Locate the cell with the specified text and output its (x, y) center coordinate. 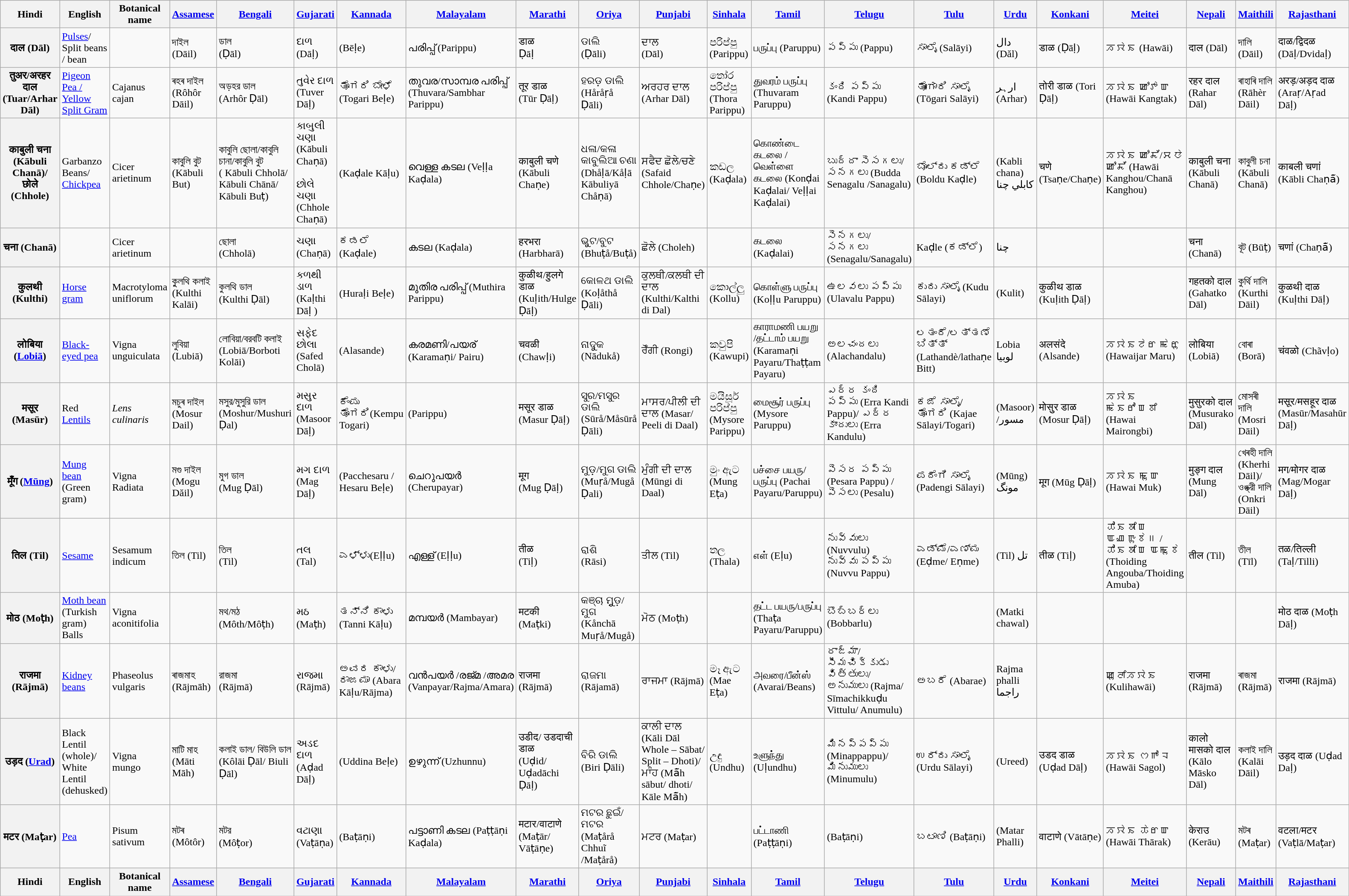
દાળ(Dāḷ) (315, 48)
मोसुुर डाळ (Mosur Ḍāḷ) (1070, 413)
ચણા (Chaṇā) (315, 247)
කවුපි (Kawupi) (729, 350)
मटर (Maṭar) (30, 836)
കരമണി/പയര് (Karamaṇi/ Pairu) (461, 350)
মচুৰ দাইল(Mosur Dail) (193, 413)
বূট (Būṭ) (1256, 247)
బొబ్బర్లు (Bobbarlu) (869, 618)
கொண்டை கடலை / வெள்ளை கடலை (Konḍai Kaḍalai/ Veḷḷai Kaḍalai) (788, 173)
(Kaḍale Kāḷu) (371, 173)
मसूर (Masūr) (30, 413)
Vigna Radiata (140, 482)
ಅವರ ಕಾಳು/ರಾಜಮಾ (Abara Kāḷu/Rājma) (371, 681)
ꯍꯋꯥꯏ ꯀꯪꯘꯧ/ꯆꯅꯥ ꯀꯪꯘꯧ (Hawāi Kanghou/Chanā Kanghou) (1145, 173)
ꯊꯣꯏꯗꯤꯡ ꯑꯉꯒꯨꯕꯥ꯫ / ꯊꯣꯏꯗꯤꯡ ꯑꯃꯨꯕꯥ (Thoiding Angouba/Thoiding Amuba) (1145, 555)
ಉರ್ದು ಸಾಲೈ (Urdu Sālayi) (954, 761)
দাইল(Dāil) (193, 48)
ಬೊಲ್ದು ಕಡ್ಲೆ (Boldu Kaḍle) (954, 173)
કાબુલી ચણા(Kābuli Chaṇā)છોલે ચણા(Chhole Chaṇā) (315, 173)
എള്ള് (Eḷḷu) (461, 555)
কলাই দালি (Kalāi Dāil) (1256, 761)
Vigna unguiculata (140, 350)
ଧଳା/କଳା କାବୁଲିଆ ଚଣା(Dhåḷā/Kåḷā Kābuliyā Chåṇā) (609, 173)
ತೋಗಾರಿ ಸಾಲೈ (Tōgari Salāyi) (954, 93)
Pisum sativum (140, 836)
ৰাজমাহ(Rājmāh) (193, 681)
କୋଳଥ ଡାଲି (Koḷåthå Ḍāli) (609, 293)
સફેદ છોલા (Safed Cholā) (315, 350)
उडद डाळ (Uḍad Dāḷ) (1070, 761)
సెనగలు/సనగలు (Senagalu/Sanagalu) (869, 247)
Red Lentils (85, 413)
ಎಡ್ಮೆ/ಎಣ್ಮ (Eḍme/ Eṇme) (954, 555)
রাজমা(Rājmā) (255, 681)
ਮੁੰੰਗੀ ਦੀ ਦਾਲ (Mūngi di Daal) (673, 482)
ରାଶି(Rāsi) (609, 555)
तिल (Til) (30, 555)
तूर डाळ(Tūr Ḍāḷ) (548, 93)
ৰহৰ দাইল(Rôhôr Dāil) (193, 93)
Black-eyed pea (85, 350)
പരിപ്പ് (Parippu) (461, 48)
તુવેર દાળ (Tuver Dāḷ) (315, 93)
Kidney beans (85, 681)
हरभरा (Harbharā) (548, 247)
ਰੋਁਗੀ (Rongi) (673, 350)
अरड़/अड़द दाळ (Araṛ/Aṛad Dāḷ) (1312, 93)
උඳු (Undhu) (729, 761)
Garbanzo Beans/ Chickpea (85, 173)
(Kulit) (1015, 293)
उड़द (Urad) (30, 761)
मुङ्ग दाल (Mung Dāl) (1211, 482)
ਮਾਸਰ/ਪੀਲੀ ਦੀ ਦਾਲ (Masar/ Peeli di Daal) (673, 413)
ਅਰਹਰ ਦਾਲ (Arhar Dāl) (673, 93)
ಲತಂದೆ/ಲತ್ತಣೆ ಬಿತ್ತ್ (Lathandè/lathaṇe Bitt) (954, 350)
ꯍꯋꯥꯏ ꯃꯨꯛ (Hawai Muk) (1145, 482)
(Til) تل (1015, 555)
කඩල (Kaḍala) (729, 173)
মোসৰী দালি (Mosri Dāil) (1256, 413)
വൻപയർ /രജ്മ /അമര (Vanpayar/Rajma/Amara) (461, 681)
ಕೆಂಪು ತೊಗರಿ(Kempu Togari) (371, 413)
ಎಳ್ಳು(Eḷḷu) (371, 555)
મસુર દાળ (Masoor Dāḷ) (315, 413)
మినప్పప్పు (Minappappu)/ మినుములు (Minumulu) (869, 761)
(Kabli chana) كابلي چنا (1015, 173)
Kaḍle (ಕಡ್ಲೆ) (954, 247)
વટાણા(Vaṭāṇa) (315, 836)
गहतको दाल (Gahatko Dāl) (1211, 293)
मोठ दाळ (Moṭh Dāḷ) (1312, 618)
ചെറുപയർ (Cherupayar) (461, 482)
মগু দাইল(Mogu Dăil) (193, 482)
(Parippu) (461, 413)
কুুলথি কলাই (Kulthi Kalāi) (193, 293)
Pigeon Pea / Yellow Split Gram (85, 93)
डाळḌāḷ (548, 48)
ꯍꯋꯥꯏꯖꯥꯔ ꯃꯥꯔꯨ (Hawaijar Maru) (1145, 350)
মটৰ(Môtôr) (193, 836)
ꯀꯨꯂꯤꯍꯋꯥꯏ (Kulihawāi) (1145, 681)
Sesame (85, 555)
कुळीथ/हुलगे डाळ (Kuḷith/Hulge Ḍāḷ) (548, 293)
ꯍꯋꯥꯏ ꯀꯪꯇꯥꯛ (Hawāi Kangtak) (1145, 93)
ছোলা(Chholā) (255, 247)
துவரம் பருப்பு (Thuvaram Paruppu) (788, 93)
පරිප්පු (Parippu) (729, 48)
তিল(Til) (255, 555)
ନାଦୁୁକ(Nādukå) (609, 350)
तील (Til) (1211, 555)
Horse gram (85, 293)
బుద్దా సెసగలు/సనగలు (Budda Senagalu /Sanagalu) (869, 173)
പട്ടാണി കടല (Paṭṭāṇi Kaḍala) (461, 836)
Vigna aconitifolia (140, 618)
(Alasande) (371, 350)
ತನ್ನಿ ಕಾಳು (Tanni Kāḷu) (371, 618)
(Pacchesaru / Hesaru Beḷe) (371, 482)
चवळी(Chawḷi) (548, 350)
ডাল(Ḍāl) (255, 48)
මයිසූර් පරිප්පු (Mysore Parippu) (729, 413)
Phaseolus vulgaris (140, 681)
چنا (1015, 247)
තෝර පරිප්පු (Thora Parippu) (729, 93)
ବିରି ଡାଲି(Biri Ḍāli) (609, 761)
ارہر (Arhar) (1015, 93)
(Ureed) (1015, 761)
उडीद/ उडदाची डाळ(Uḍid/ Uḍadāchi Ḍāḷ) (548, 761)
ꯍꯋꯥꯏ ꯃꯥꯏꯔꯣꯡꯕꯤ (Hawai Mairongbi) (1145, 413)
Sesamum indicum (140, 555)
तोरी डाळ (Tori Ḍāḷ) (1070, 93)
वाटाणे (Vātāṇe) (1070, 836)
মথ/মঠ (Môth/Môṭh) (255, 618)
(Mūng) مونگ (1015, 482)
काबुली चना (Kābuli Chanā)/छोले (Chhole) (30, 173)
राजमा(Rājmā) (548, 681)
Mung bean (Green gram) (85, 482)
Pulses/ Split beans / bean (85, 48)
ಕುದು ಸಾಲೈ (Kudu Sālayi) (954, 293)
कालो मासको दाल (Kālo Māsko Dāl) (1211, 761)
उड़द दाळ (Uḍad Daḷ) (1312, 761)
മമ്പയർ (Mambayar) (461, 618)
பருப்பு (Paruppu) (788, 48)
अलसंदे (Alsande) (1070, 350)
Vigna mungo (140, 761)
ହରଡ଼ ଡାଲି(Håråṛå Ḍāli) (609, 93)
ഉഴുന്ന് (Uzhunnu) (461, 761)
ਤੀਲ (Til) (673, 555)
ತೊಗರಿ ಬೇಳೆ (Togari Beḷe) (371, 93)
Rajma phalli راجما (1015, 681)
ਦਾਲ(Dāl) (673, 48)
எள் (Eḷu) (788, 555)
कुळीथ डाळ (Kuḷith Ḍāḷ) (1070, 293)
Lobia لوبیا (1015, 350)
কুলথি ডাল(Kulthi Ḍāl) (255, 293)
रहर दाल (Rahar Dāl) (1211, 93)
কাবুলী চনা (Kābuli Chanā) (1256, 173)
పప్పు (Pappu) (869, 48)
ਮਟਰ (Maṭar) (673, 836)
Moth bean (Turkish gram) Balls (85, 618)
ଭୁୁଟ/ବୁଟ (Bhuṭå/Buṭå) (609, 247)
கொள்ளு பருப்பு (Koḷḷu Paruppu) (788, 293)
काबली चणां (Kābli Chaṇā̃) (1312, 173)
ৰাহাৰি দালি(Rāhèr Dāil) (1256, 93)
ਕੁਲਥੀ/ਕਲਥੀ ਦੀ ਦਾਲ (Kulthi/Kalthi di Dal) (673, 293)
పెసర పప్పు (Pesara Pappu) /పెసలు (Pesalu) (869, 482)
මුං ඇට (Mung Eṭa) (729, 482)
મગ દાળ(Mag Dāḷ) (315, 482)
ਸਫੈਦ ਛੋਲੇ/ਚਣੇ (Safaid Chhole/Chaṇe) (673, 173)
মসুর/মুসুরি ডাল (Moshur/Mushuri Ḍal) (255, 413)
ಕಜೆ ಸಾಲೈ/ತೊಗರಿ (Kajae Sālayi/Togari) (954, 413)
লোবিয়া/বরবটি কলাই (Lobiā/Borboti Kolāi) (255, 350)
തുവര/സാമ്പര പരിപ്പ് (Thuvara/Sambhar Parippu) (461, 93)
কুৰ্থি দালি (Kurthi Dāil) (1256, 293)
મઠ(Maṭh) (315, 618)
دال (Dăl) (1015, 48)
(Matki chawal) (1015, 618)
ఎర్ర కంది పప్పు (Erra Kandi Pappu)/ ఎర్ర కాందులు (Erra Kandulu) (869, 413)
तीळ(Tiḷ) (548, 555)
काबुली चणे(Kābuli Chaṇe) (548, 173)
वटला/मटर (Vaṭlā/Maṭar) (1312, 836)
ମୁଡ଼/ମୁଗ ଡାଲି(Muṛå/Mugå Ḍali) (609, 482)
दाळ/द्विदळ (Dāḷ/Dvidaḷ) (1312, 48)
ಸಾಲೈ (Salāyi) (954, 48)
ରାଜମା(Rājamā) (609, 681)
খেৰহী দালি (Kherhi Dāil)/ ওঙ্ক্রী দালি (Onkri Dāil) (1256, 482)
కంది పప్పు (Kandi Pappu) (869, 93)
અડદ દાળ(Aḍad Dāḷ) (315, 761)
মটৰ(Maṭar) (1256, 836)
பச்சை பயரு/பருப்பு (Pachai Payaru/Paruppu) (788, 482)
அவரை/பீன்ஸ் (Avarai/Beans) (788, 681)
তিল (Til) (193, 555)
मग/मोगर दाळ (Mag/Mogar Dāḷ) (1312, 482)
ಪದೆಂಗಿ ಸಾಲೈ (Padengi Sālayi) (954, 482)
ಬಟಾಣಿ (Baṭāṇi) (954, 836)
કળથી ડાળ(Kaḷthi Dāḷ ) (315, 293)
कुळथी दाळ (Kuḷthi Dāḷ) (1312, 293)
मसूर/मसहूर दाळ (Masūr/Masahūr Dāḷ) (1312, 413)
ମଟର ଛୁଇଁ/ମଟର(Maṭårå Chhuĩ /Maṭårå) (609, 836)
Pea (85, 836)
केराउ (Kerāu) (1211, 836)
कुलथी (Kulthi) (30, 293)
तुअर/अरहर दाल (Tuar/Arhar Dāl) (30, 93)
ਕਾਲੀ ਦਾਲ (Kāli Dāl Whole – Sābat/ Split – Dhoti)/ ਮਾੰੰਹ (Mā̃h sābut/ dhoti/ Kāle Mā̃h) (673, 761)
വെള്ള കടല (Veḷḷa Kaḍala) (461, 173)
ਛੋਲੇ (Choleh) (673, 247)
ਰਾਜਮਾ (Rājmā) (673, 681)
மைசூர் பருப்பு (Mysore Paruppu) (788, 413)
రాజ్మా/ సీమచిక్కుడు విత్తులు/అనుములు (Rajma/ Sīmachikkuḍu Vittulu/ Anumulu) (869, 681)
বোৰা (Borā) (1256, 350)
అలచందలు (Alachandalu) (869, 350)
মাটি মাহ(Māti Māh) (193, 761)
ਮੋਠ (Moṭh) (673, 618)
தட்ட பயரு/பருப்பு (Thaṭa Payaru/Paruppu) (788, 618)
काबुली चना (Kābuli Chanā) (1211, 173)
डाळ (Ḍāḷ) (1070, 48)
मटार/वाटाणे(Maṭār/ Vāṭāṇe) (548, 836)
मूँग (Mūng) (30, 482)
चणां (Chaṇā̃) (1312, 247)
ಅಬರೆ (Abarae) (954, 681)
মুগ ডাল(Mug Ḍāl) (255, 482)
মটর(Môṭor) (255, 836)
Cajanus cajan (140, 93)
(Uddina Beḷe) (371, 761)
(Masoor) /مسور (1015, 413)
கடலை (Kaḍalai) (788, 247)
તલ(Tal) (315, 555)
காராமணி பயறு /தட்டாம் பயறு (Karamaṇi Payaru/Thaṭṭam Payaru) (788, 350)
অড়হর ডাল(Arhôr Ḍāl) (255, 93)
(Bēḷe) (371, 48)
দালি (Dāil) (1256, 48)
(Huraḷi Beḷe) (371, 293)
കടല (Kaḍala) (461, 247)
Lens culinaris (140, 413)
কাবুলি বুট(Kābuli But) (193, 173)
ꯍꯋꯥꯏ ꯁꯒꯣꯜ (Hawāi Sagol) (1145, 761)
ꯍꯋꯥꯏ (Hawāi) (1145, 48)
ৰাজমা(Rājmā) (1256, 681)
Macrotyloma uniflorum (140, 293)
मसूर डाळ(Masur Ḍāḷ) (548, 413)
तळ/तिल्ली (Taḷ/Tilli) (1312, 555)
मटकी(Maṭki) (548, 618)
কাবুলি ছোলা/কাবুলি চানা/কাবুলি বুট( Kābuli Chholā/ Kābuli Chānā/ Kābuli Buṭ) (255, 173)
କଞ୍ଚା ମୁୁ଼ଡ଼/ମୁଗ(Kånchā Muṛå/Mugå) (609, 618)
ꯍꯋꯥꯏ ꯊꯥꯔꯛ (Hawāi Thārak) (1145, 836)
ସୁର/ମସୁର ଡାଲି(Sūrå/Måsūrå Ḍāli) (609, 413)
मूग(Mug Ḍāḷ) (548, 482)
నువ్వులు (Nuvvulu)నువ్వు పప్పు (Nuvvu Pappu) (869, 555)
मुसुरको दाल (Musurako Dāl) (1211, 413)
මෑ ඇට (Mae Eṭa) (729, 681)
பட்டாணி (Paṭṭāṇi) (788, 836)
තල (Thala) (729, 555)
तीळ (Tiḷ) (1070, 555)
चंवळो (Chãvḷo) (1312, 350)
മുതിര പരിപ്പ് (Muthira Parippu) (461, 293)
তীল(Tīl) (1256, 555)
ఉలవలు పప్పు (Ulavalu Pappu) (869, 293)
কলাই ডাল/ বিউলি ডাল(Kôlāi Ḍāl/ Biuli Ḍāl) (255, 761)
Black Lentil (whole)/ White Lentil (dehusked) (85, 761)
मूग (Mūg Ḍāḷ) (1070, 482)
ಕಡಲೆ (Kaḍale) (371, 247)
રાજમા(Rājmā) (315, 681)
(Matar Phalli) (1015, 836)
කොල්ලු (Kollu) (729, 293)
मोठ (Moṭh) (30, 618)
चणे(Tsaṇe/Chaṇe) (1070, 173)
உளுந்து (Uḷundhu) (788, 761)
ଡାଲି(Ḍāli) (609, 48)
লুবিয়া(Lubiā) (193, 350)
